Pinpoint the cell where the given text exists, returning its (X, Y) midpoint coordinate. 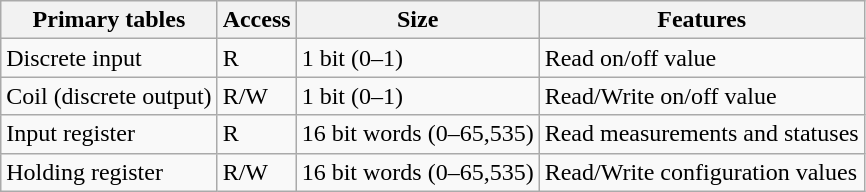
Read measurements and statuses (702, 134)
Size (418, 20)
Holding register (109, 172)
Primary tables (109, 20)
Access (256, 20)
Read on/off value (702, 58)
Read/Write configuration values (702, 172)
Coil (discrete output) (109, 96)
Read/Write on/off value (702, 96)
Discrete input (109, 58)
Input register (109, 134)
Features (702, 20)
